Capture the cell that displays the provided text and extract its [x, y] central coordinate. 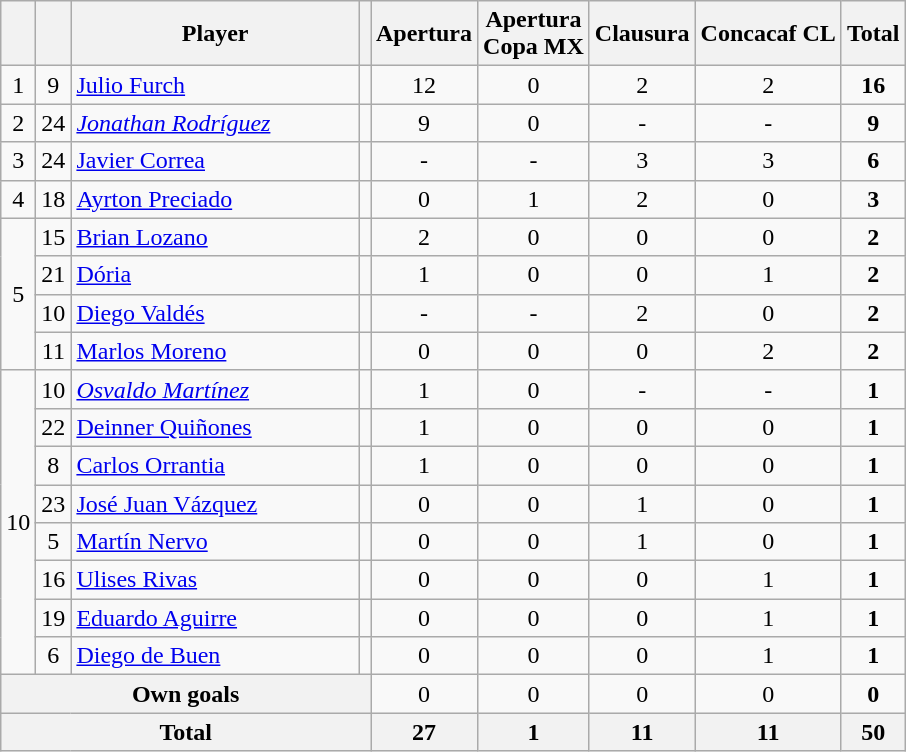
Player [216, 34]
Ayrton Preciado [216, 199]
Diego de Buen [216, 656]
Marlos Moreno [216, 351]
Concacaf CL [768, 34]
23 [54, 503]
Jonathan Rodríguez [216, 123]
Carlos Orrantia [216, 465]
Osvaldo Martínez [216, 389]
Ulises Rivas [216, 580]
Eduardo Aguirre [216, 618]
Julio Furch [216, 85]
José Juan Vázquez [216, 503]
Dória [216, 275]
50 [873, 732]
Brian Lozano [216, 237]
Javier Correa [216, 161]
Own goals [186, 694]
8 [54, 465]
Apertura [424, 34]
27 [424, 732]
AperturaCopa MX [534, 34]
4 [18, 199]
12 [424, 85]
18 [54, 199]
Deinner Quiñones [216, 427]
Martín Nervo [216, 542]
Diego Valdés [216, 313]
19 [54, 618]
Clausura [642, 34]
21 [54, 275]
15 [54, 237]
22 [54, 427]
